Detect which cell encompasses the target text, then output its (x, y) center coordinate. 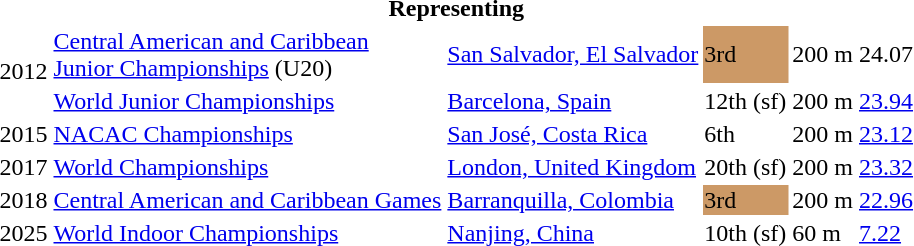
San Salvador, El Salvador (573, 54)
World Junior Championships (248, 101)
London, United Kingdom (573, 167)
20th (sf) (746, 167)
Barcelona, Spain (573, 101)
12th (sf) (746, 101)
Central American and Caribbean Games (248, 200)
World Championships (248, 167)
San José, Costa Rica (573, 134)
NACAC Championships (248, 134)
Barranquilla, Colombia (573, 200)
6th (746, 134)
Central American and CaribbeanJunior Championships (U20) (248, 54)
